Find where the given text appears and provide that cell's center as (X, Y) coordinate. 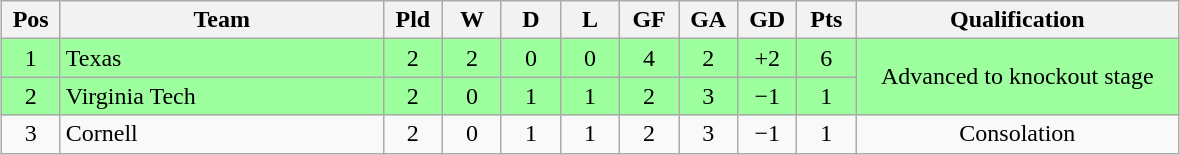
Cornell (222, 134)
D (530, 20)
+2 (768, 58)
6 (826, 58)
GF (650, 20)
Virginia Tech (222, 96)
Team (222, 20)
L (590, 20)
Texas (222, 58)
Consolation (1018, 134)
4 (650, 58)
GA (708, 20)
W (472, 20)
Pts (826, 20)
Pos (30, 20)
Pld (412, 20)
Qualification (1018, 20)
Advanced to knockout stage (1018, 77)
GD (768, 20)
